Provide the (X, Y) coordinate of the cell's center where the given text is located.  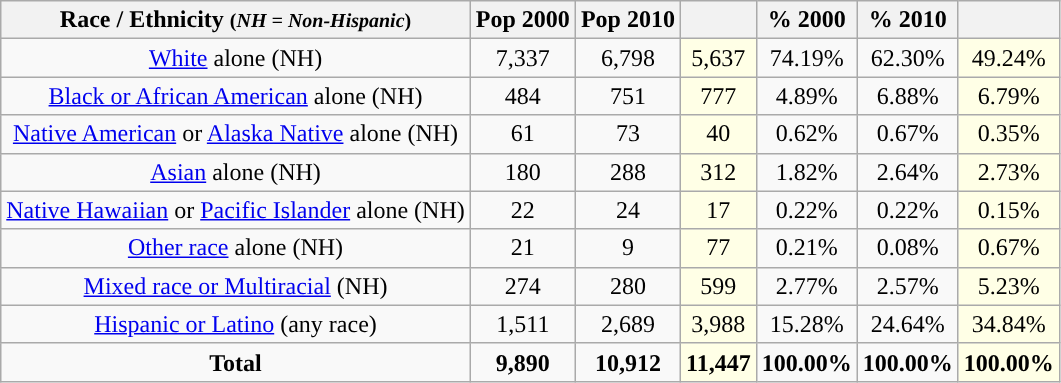
5.23% (1008, 286)
0.21% (806, 248)
0.15% (1008, 210)
777 (718, 96)
11,447 (718, 362)
Native Hawaiian or Pacific Islander alone (NH) (236, 210)
4.89% (806, 96)
Other race alone (NH) (236, 248)
288 (628, 172)
2.73% (1008, 172)
21 (522, 248)
Native American or Alaska Native alone (NH) (236, 134)
49.24% (1008, 58)
2,689 (628, 324)
2.77% (806, 286)
484 (522, 96)
Mixed race or Multiracial (NH) (236, 286)
73 (628, 134)
17 (718, 210)
312 (718, 172)
White alone (NH) (236, 58)
7,337 (522, 58)
3,988 (718, 324)
2.57% (908, 286)
599 (718, 286)
Asian alone (NH) (236, 172)
77 (718, 248)
6.88% (908, 96)
15.28% (806, 324)
34.84% (1008, 324)
61 (522, 134)
1,511 (522, 324)
180 (522, 172)
62.30% (908, 58)
Black or African American alone (NH) (236, 96)
24.64% (908, 324)
24 (628, 210)
9,890 (522, 362)
6,798 (628, 58)
6.79% (1008, 96)
280 (628, 286)
5,637 (718, 58)
9 (628, 248)
0.62% (806, 134)
Total (236, 362)
0.08% (908, 248)
Hispanic or Latino (any race) (236, 324)
Pop 2000 (522, 20)
2.64% (908, 172)
% 2000 (806, 20)
74.19% (806, 58)
274 (522, 286)
10,912 (628, 362)
40 (718, 134)
22 (522, 210)
Race / Ethnicity (NH = Non-Hispanic) (236, 20)
Pop 2010 (628, 20)
1.82% (806, 172)
% 2010 (908, 20)
751 (628, 96)
0.35% (1008, 134)
